Scan for the cell matching the given text and deliver its [X, Y] coordinate at center. 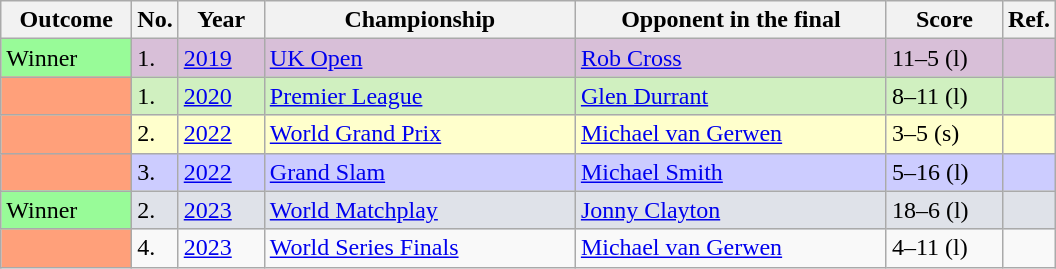
8–11 (l) [944, 96]
11–5 (l) [944, 58]
World Grand Prix [420, 134]
5–16 (l) [944, 172]
Glen Durrant [730, 96]
World Matchplay [420, 210]
No. [155, 20]
Premier League [420, 96]
2020 [221, 96]
18–6 (l) [944, 210]
Outcome [66, 20]
Grand Slam [420, 172]
3. [155, 172]
4–11 (l) [944, 248]
Ref. [1028, 20]
Opponent in the final [730, 20]
Rob Cross [730, 58]
4. [155, 248]
Score [944, 20]
UK Open [420, 58]
Michael Smith [730, 172]
3–5 (s) [944, 134]
Year [221, 20]
2019 [221, 58]
World Series Finals [420, 248]
Championship [420, 20]
Jonny Clayton [730, 210]
